For the text-containing cell, return its midpoint in (x, y) coordinate format. 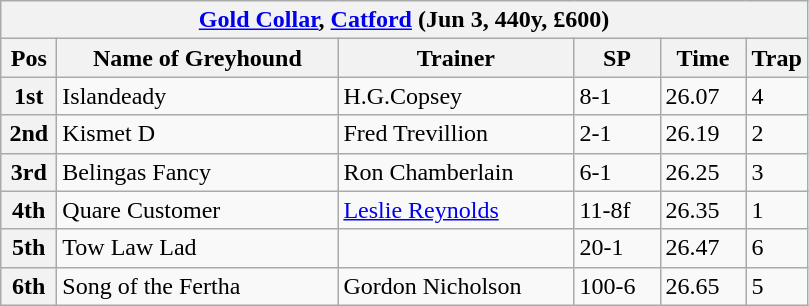
Trap (776, 58)
Quare Customer (198, 210)
26.35 (703, 210)
4th (29, 210)
11-8f (617, 210)
H.G.Copsey (456, 96)
3rd (29, 172)
8-1 (617, 96)
3 (776, 172)
Gordon Nicholson (456, 286)
20-1 (617, 248)
Belingas Fancy (198, 172)
2 (776, 134)
2nd (29, 134)
Leslie Reynolds (456, 210)
26.25 (703, 172)
6 (776, 248)
Gold Collar, Catford (Jun 3, 440y, £600) (404, 20)
Song of the Fertha (198, 286)
26.47 (703, 248)
1 (776, 210)
Name of Greyhound (198, 58)
26.07 (703, 96)
Fred Trevillion (456, 134)
6-1 (617, 172)
Islandeady (198, 96)
SP (617, 58)
26.19 (703, 134)
Kismet D (198, 134)
Time (703, 58)
Ron Chamberlain (456, 172)
2-1 (617, 134)
Pos (29, 58)
Tow Law Lad (198, 248)
6th (29, 286)
5 (776, 286)
Trainer (456, 58)
26.65 (703, 286)
1st (29, 96)
5th (29, 248)
4 (776, 96)
100-6 (617, 286)
